For the text-containing cell, return its midpoint in [x, y] coordinate format. 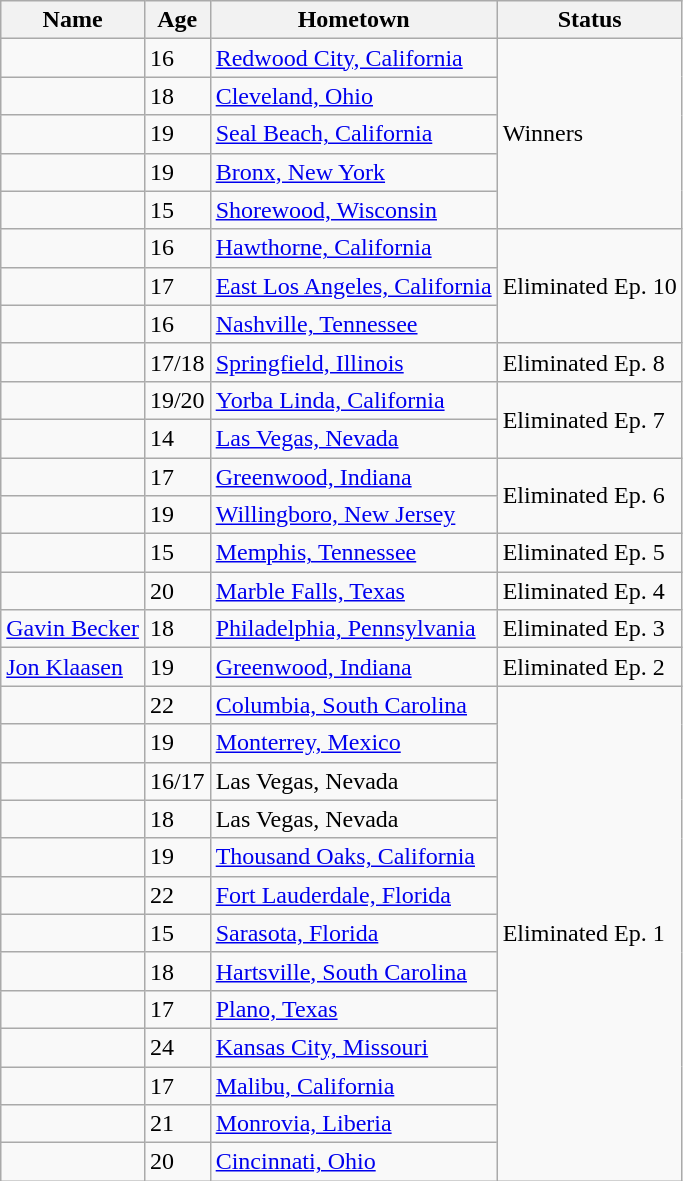
Philadelphia, Pennsylvania [354, 629]
Eliminated Ep. 6 [590, 496]
Name [73, 20]
Malibu, California [354, 1085]
Status [590, 20]
Springfield, Illinois [354, 362]
16/17 [177, 781]
Fort Lauderdale, Florida [354, 895]
17/18 [177, 362]
Yorba Linda, California [354, 400]
Hawthorne, California [354, 248]
Seal Beach, California [354, 134]
Kansas City, Missouri [354, 1047]
Willingboro, New Jersey [354, 515]
Bronx, New York [354, 172]
Nashville, Tennessee [354, 324]
Age [177, 20]
Memphis, Tennessee [354, 553]
14 [177, 438]
Eliminated Ep. 5 [590, 553]
Eliminated Ep. 1 [590, 934]
Jon Klaasen [73, 667]
Hometown [354, 20]
Shorewood, Wisconsin [354, 210]
Columbia, South Carolina [354, 705]
Gavin Becker [73, 629]
Eliminated Ep. 4 [590, 591]
Eliminated Ep. 2 [590, 667]
Cincinnati, Ohio [354, 1162]
Redwood City, California [354, 58]
Monrovia, Liberia [354, 1124]
21 [177, 1124]
Winners [590, 134]
East Los Angeles, California [354, 286]
Sarasota, Florida [354, 933]
Marble Falls, Texas [354, 591]
Monterrey, Mexico [354, 743]
19/20 [177, 400]
Plano, Texas [354, 1009]
Eliminated Ep. 10 [590, 286]
Thousand Oaks, California [354, 857]
Eliminated Ep. 7 [590, 419]
Cleveland, Ohio [354, 96]
24 [177, 1047]
Eliminated Ep. 3 [590, 629]
Hartsville, South Carolina [354, 971]
Eliminated Ep. 8 [590, 362]
